Determine the [X, Y] coordinate at the center of the cell enclosing the given text.  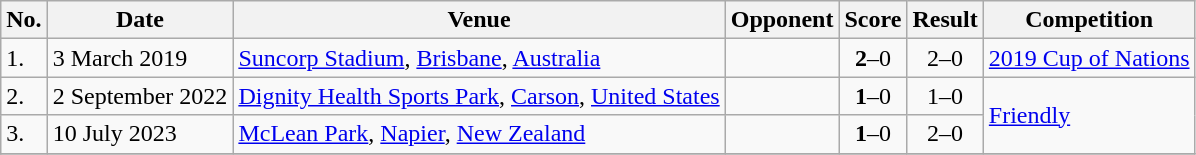
No. [24, 20]
Score [873, 20]
Suncorp Stadium, Brisbane, Australia [479, 58]
Date [140, 20]
2 September 2022 [140, 96]
3. [24, 134]
10 July 2023 [140, 134]
1. [24, 58]
Venue [479, 20]
Competition [1089, 20]
2. [24, 96]
3 March 2019 [140, 58]
Dignity Health Sports Park, Carson, United States [479, 96]
Opponent [782, 20]
Result [945, 20]
McLean Park, Napier, New Zealand [479, 134]
2019 Cup of Nations [1089, 58]
Friendly [1089, 115]
